Locate the cell with the specified text and output its (X, Y) center coordinate. 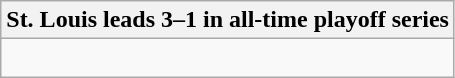
St. Louis leads 3–1 in all-time playoff series (228, 20)
